Determine the [X, Y] coordinate at the center of the cell enclosing the given text.  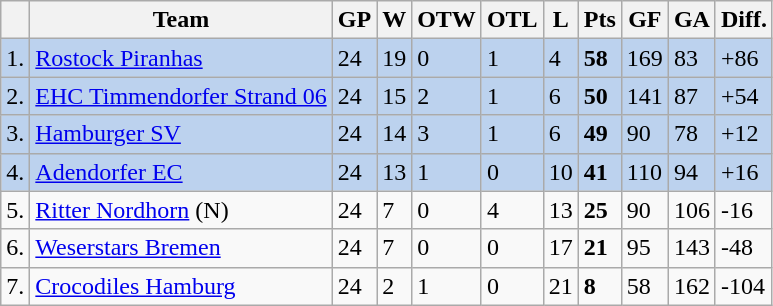
169 [644, 58]
-16 [744, 210]
78 [692, 134]
GA [692, 20]
83 [692, 58]
94 [692, 172]
7. [16, 286]
L [560, 20]
6. [16, 248]
+86 [744, 58]
8 [600, 286]
3 [447, 134]
19 [394, 58]
14 [394, 134]
143 [692, 248]
Pts [600, 20]
Crocodiles Hamburg [181, 286]
OTL [512, 20]
GP [354, 20]
17 [560, 248]
+12 [744, 134]
Rostock Piranhas [181, 58]
95 [644, 248]
162 [692, 286]
Adendorfer EC [181, 172]
41 [600, 172]
49 [600, 134]
25 [600, 210]
50 [600, 96]
106 [692, 210]
OTW [447, 20]
-104 [744, 286]
Diff. [744, 20]
W [394, 20]
EHC Timmendorfer Strand 06 [181, 96]
87 [692, 96]
10 [560, 172]
Team [181, 20]
3. [16, 134]
-48 [744, 248]
Ritter Nordhorn (N) [181, 210]
141 [644, 96]
+54 [744, 96]
+16 [744, 172]
Hamburger SV [181, 134]
5. [16, 210]
GF [644, 20]
1. [16, 58]
110 [644, 172]
2. [16, 96]
4. [16, 172]
Weserstars Bremen [181, 248]
15 [394, 96]
